Search for the cell housing the specified text and yield its (X, Y) center coordinate. 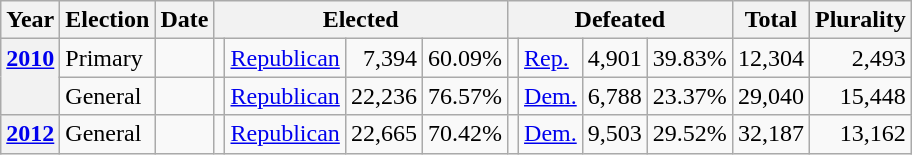
70.42% (464, 134)
4,901 (614, 58)
22,665 (384, 134)
60.09% (464, 58)
76.57% (464, 96)
15,448 (860, 96)
29,040 (770, 96)
2012 (30, 134)
Year (30, 20)
Rep. (551, 58)
Date (184, 20)
Defeated (620, 20)
12,304 (770, 58)
29.52% (690, 134)
Elected (361, 20)
2,493 (860, 58)
7,394 (384, 58)
Total (770, 20)
Election (108, 20)
22,236 (384, 96)
13,162 (860, 134)
Primary (108, 58)
32,187 (770, 134)
6,788 (614, 96)
Plurality (860, 20)
2010 (30, 77)
23.37% (690, 96)
9,503 (614, 134)
39.83% (690, 58)
